Return [X, Y] of the center of cell containing provided text 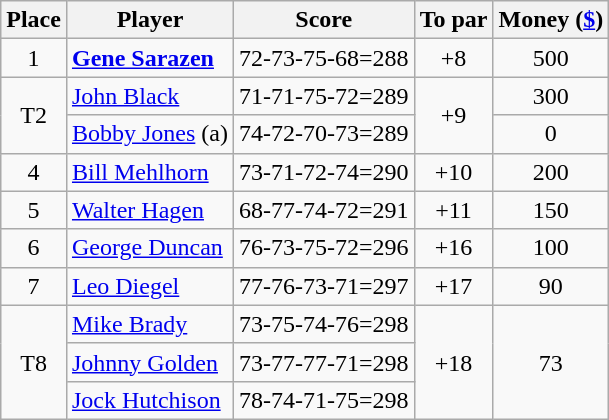
73-71-72-74=290 [324, 172]
George Duncan [150, 248]
Bobby Jones (a) [150, 134]
71-71-75-72=289 [324, 96]
76-73-75-72=296 [324, 248]
73-75-74-76=298 [324, 324]
73-77-77-71=298 [324, 362]
Leo Diegel [150, 286]
+17 [454, 286]
Place [34, 20]
500 [551, 58]
74-72-70-73=289 [324, 134]
0 [551, 134]
+18 [454, 362]
90 [551, 286]
+10 [454, 172]
+11 [454, 210]
+9 [454, 115]
Johnny Golden [150, 362]
T8 [34, 362]
+16 [454, 248]
7 [34, 286]
150 [551, 210]
1 [34, 58]
+8 [454, 58]
T2 [34, 115]
To par [454, 20]
100 [551, 248]
6 [34, 248]
5 [34, 210]
Walter Hagen [150, 210]
Bill Mehlhorn [150, 172]
68-77-74-72=291 [324, 210]
Money ($) [551, 20]
Score [324, 20]
72-73-75-68=288 [324, 58]
John Black [150, 96]
200 [551, 172]
Player [150, 20]
300 [551, 96]
4 [34, 172]
Gene Sarazen [150, 58]
78-74-71-75=298 [324, 400]
73 [551, 362]
77-76-73-71=297 [324, 286]
Mike Brady [150, 324]
Jock Hutchison [150, 400]
